Scan for the cell matching the given text and deliver its [X, Y] coordinate at center. 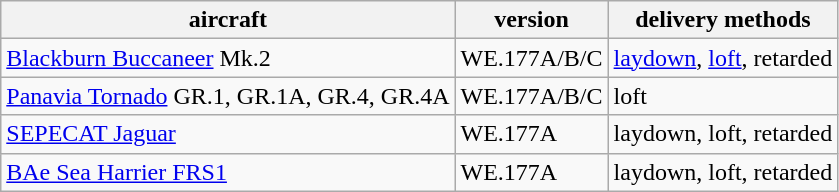
Panavia Tornado GR.1, GR.1A, GR.4, GR.4A [228, 96]
BAe Sea Harrier FRS1 [228, 172]
version [532, 20]
aircraft [228, 20]
SEPECAT Jaguar [228, 134]
Blackburn Buccaneer Mk.2 [228, 58]
loft [723, 96]
delivery methods [723, 20]
